Identify which cell holds the provided text, then report its (X, Y) central coordinate. 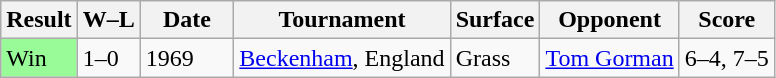
Opponent (610, 20)
Win (39, 58)
Beckenham, England (342, 58)
Surface (495, 20)
Grass (495, 58)
6–4, 7–5 (726, 58)
1–0 (108, 58)
W–L (108, 20)
Date (187, 20)
Result (39, 20)
Score (726, 20)
1969 (187, 58)
Tom Gorman (610, 58)
Tournament (342, 20)
